From the cell containing the given text, extract its center point as (x, y) coordinate. 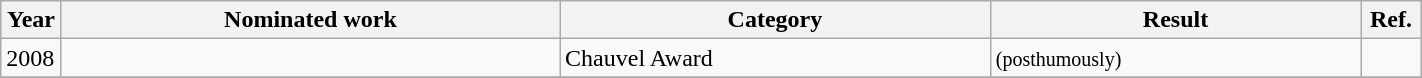
(posthumously) (1175, 58)
Nominated work (310, 20)
Category (776, 20)
Year (32, 20)
2008 (32, 58)
Ref. (1392, 20)
Chauvel Award (776, 58)
Result (1175, 20)
